Identify which cell holds the provided text, then report its [X, Y] central coordinate. 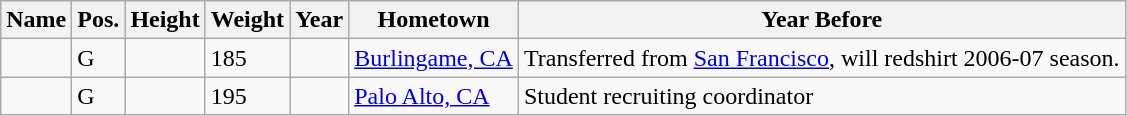
Weight [247, 20]
Hometown [434, 20]
Name [36, 20]
Palo Alto, CA [434, 96]
Burlingame, CA [434, 58]
Pos. [98, 20]
185 [247, 58]
Transferred from San Francisco, will redshirt 2006-07 season. [822, 58]
Year [320, 20]
195 [247, 96]
Student recruiting coordinator [822, 96]
Year Before [822, 20]
Height [165, 20]
